Extract the (X, Y) coordinate from the center of the cell holding the provided text.  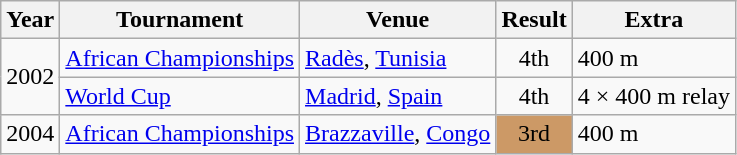
World Cup (180, 96)
4 × 400 m relay (654, 96)
Result (534, 20)
2002 (30, 77)
Madrid, Spain (398, 96)
Radès, Tunisia (398, 58)
Tournament (180, 20)
Year (30, 20)
Venue (398, 20)
3rd (534, 134)
Extra (654, 20)
2004 (30, 134)
Brazzaville, Congo (398, 134)
